From the cell containing the given text, extract its center point as (X, Y) coordinate. 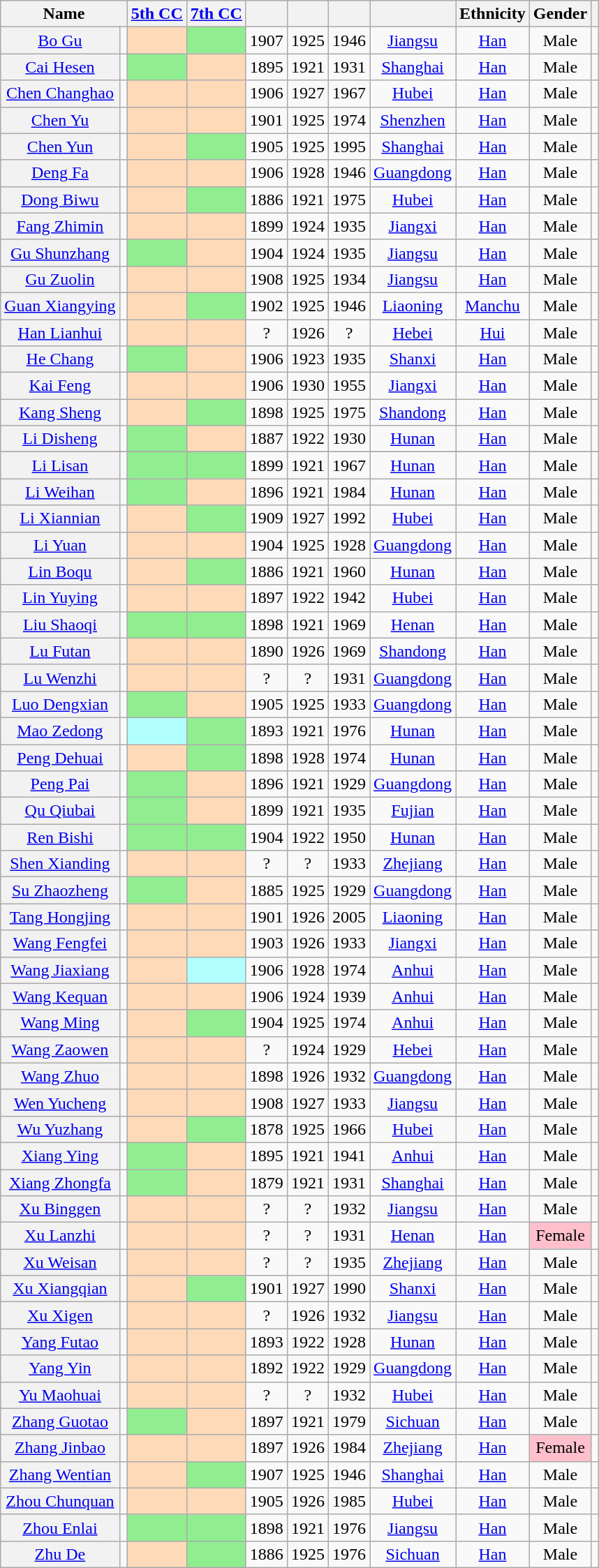
1878 (267, 1129)
Wang Zhuo (60, 1076)
Li Weihan (60, 492)
1923 (307, 359)
Zhu De (60, 1554)
Wang Ming (60, 1023)
Xu Xiangqian (60, 1289)
Yang Yin (60, 1368)
Qu Qiubai (60, 811)
5th CC (156, 14)
Xiang Zhongfa (60, 1183)
Peng Pai (60, 784)
1979 (349, 1421)
Cai Hesen (60, 67)
1942 (349, 598)
1879 (267, 1183)
Han Lianhui (60, 333)
Yang Futao (60, 1342)
He Chang (60, 359)
1995 (349, 147)
Fujian (413, 811)
1966 (349, 1129)
Zhou Enlai (60, 1528)
Name (64, 14)
1909 (267, 518)
Chen Yun (60, 147)
Lu Futan (60, 651)
1892 (267, 1368)
Li Disheng (60, 439)
Dong Biwu (60, 200)
Gender (560, 14)
Li Lisan (60, 465)
Wu Yuzhang (60, 1129)
Yu Maohuai (60, 1395)
Manchu (493, 306)
Shenzhen (413, 120)
Zhang Wentian (60, 1474)
1939 (349, 996)
Mao Zedong (60, 731)
1887 (267, 439)
2005 (349, 917)
Zhang Guotao (60, 1421)
Lu Wenzhi (60, 678)
Lin Boqu (60, 572)
1960 (349, 572)
Kang Sheng (60, 412)
Lin Yuying (60, 598)
Gu Zuolin (60, 279)
Kai Feng (60, 386)
Li Yuan (60, 545)
Xiang Ying (60, 1156)
Xu Binggen (60, 1209)
Wang Zaowen (60, 1050)
Bo Gu (60, 40)
Chen Changhao (60, 94)
1950 (349, 837)
Hui (493, 333)
1992 (349, 518)
1902 (267, 306)
Chen Yu (60, 120)
Xu Lanzhi (60, 1236)
Wen Yucheng (60, 1103)
Zhou Chunquan (60, 1501)
Xu Xigen (60, 1315)
Peng Dehuai (60, 757)
Ren Bishi (60, 837)
Fang Zhimin (60, 226)
Zhang Jinbao (60, 1448)
Xu Weisan (60, 1262)
Li Xiannian (60, 518)
1885 (267, 890)
1890 (267, 651)
1934 (349, 279)
Liu Shaoqi (60, 625)
Guan Xiangying (60, 306)
Ethnicity (493, 14)
Luo Dengxian (60, 704)
7th CC (216, 14)
1955 (349, 386)
Tang Hongjing (60, 917)
1941 (349, 1156)
1990 (349, 1289)
Shen Xianding (60, 864)
Wang Jiaxiang (60, 970)
1903 (267, 943)
Deng Fa (60, 173)
Wang Fengfei (60, 943)
Gu Shunzhang (60, 253)
Su Zhaozheng (60, 890)
Wang Kequan (60, 996)
1985 (349, 1501)
